Provide the (X, Y) coordinate of the cell's center where the given text is located.  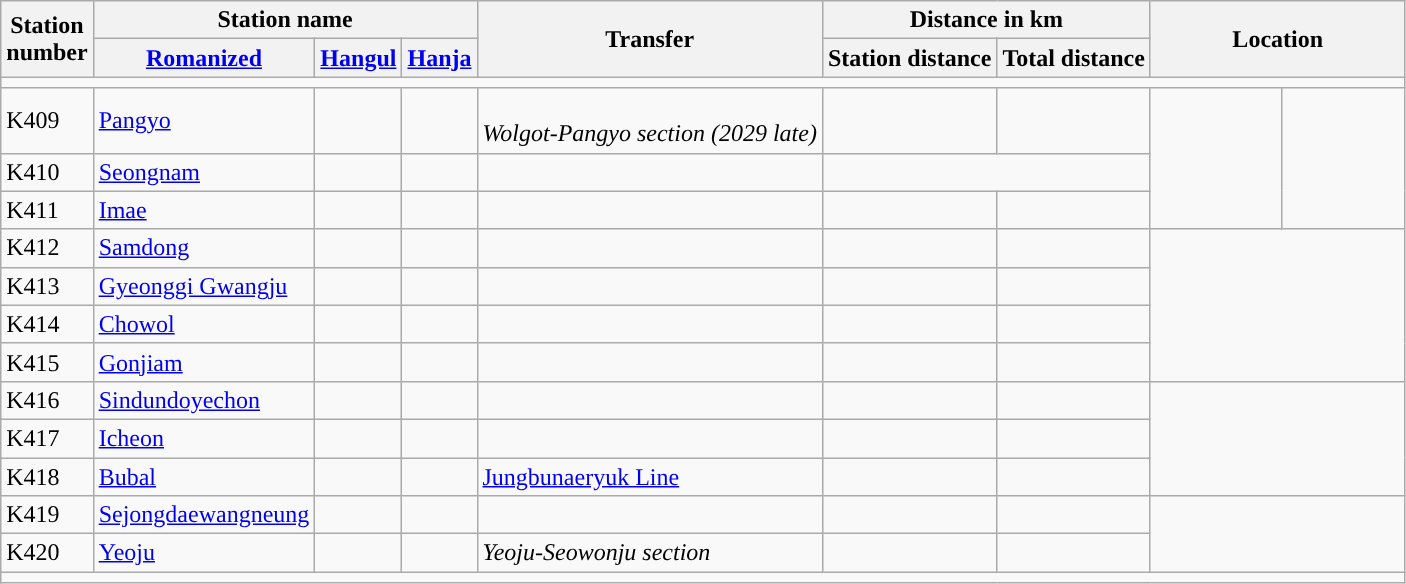
K412 (47, 248)
Distance in km (986, 20)
K416 (47, 400)
Gyeonggi Gwangju (204, 286)
Transfer (650, 39)
K415 (47, 362)
Romanized (204, 58)
K420 (47, 553)
Total distance (1074, 58)
Yeoju (204, 553)
Chowol (204, 324)
K418 (47, 477)
Station name (285, 20)
Sejongdaewangneung (204, 515)
K414 (47, 324)
Seongnam (204, 172)
K417 (47, 438)
Pangyo (204, 120)
Gonjiam (204, 362)
K413 (47, 286)
Location (1278, 39)
K410 (47, 172)
Sindundoyechon (204, 400)
Samdong (204, 248)
Station distance (909, 58)
K419 (47, 515)
Jungbunaeryuk Line (650, 477)
K409 (47, 120)
Bubal (204, 477)
Hangul (358, 58)
Imae (204, 210)
Stationnumber (47, 39)
Hanja (440, 58)
K411 (47, 210)
Icheon (204, 438)
Wolgot-Pangyo section (2029 late) (650, 120)
Yeoju-Seowonju section (650, 553)
